Provide the [X, Y] coordinate of the cell's center where the given text is located.  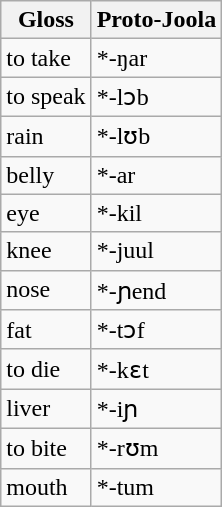
*-rʊm [156, 448]
*-ar [156, 175]
to speak [46, 97]
to bite [46, 448]
Proto-Joola [156, 20]
fat [46, 330]
*-ɲend [156, 290]
liver [46, 409]
*-lʊb [156, 136]
*-ŋar [156, 58]
*-tɔf [156, 330]
to die [46, 369]
*-lɔb [156, 97]
belly [46, 175]
*-juul [156, 251]
*-kil [156, 213]
*-iɲ [156, 409]
rain [46, 136]
eye [46, 213]
*-tum [156, 487]
to take [46, 58]
mouth [46, 487]
Gloss [46, 20]
nose [46, 290]
*-kɛt [156, 369]
knee [46, 251]
